Identify which cell holds the provided text, then report its [x, y] central coordinate. 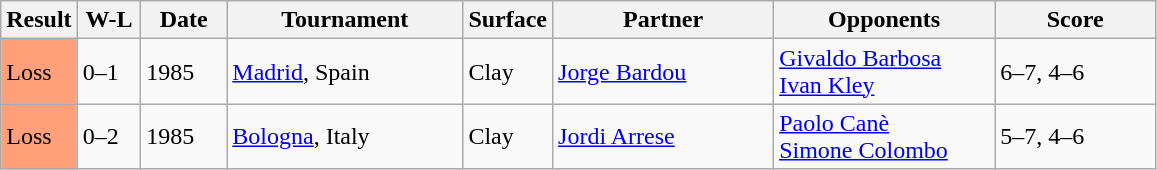
Jorge Bardou [664, 72]
W-L [109, 20]
Opponents [884, 20]
Result [39, 20]
Paolo Canè Simone Colombo [884, 136]
Date [184, 20]
Madrid, Spain [345, 72]
Bologna, Italy [345, 136]
5–7, 4–6 [1076, 136]
6–7, 4–6 [1076, 72]
0–1 [109, 72]
Givaldo Barbosa Ivan Kley [884, 72]
Partner [664, 20]
Surface [508, 20]
0–2 [109, 136]
Score [1076, 20]
Jordi Arrese [664, 136]
Tournament [345, 20]
